From the cell containing the given text, extract its center point as [X, Y] coordinate. 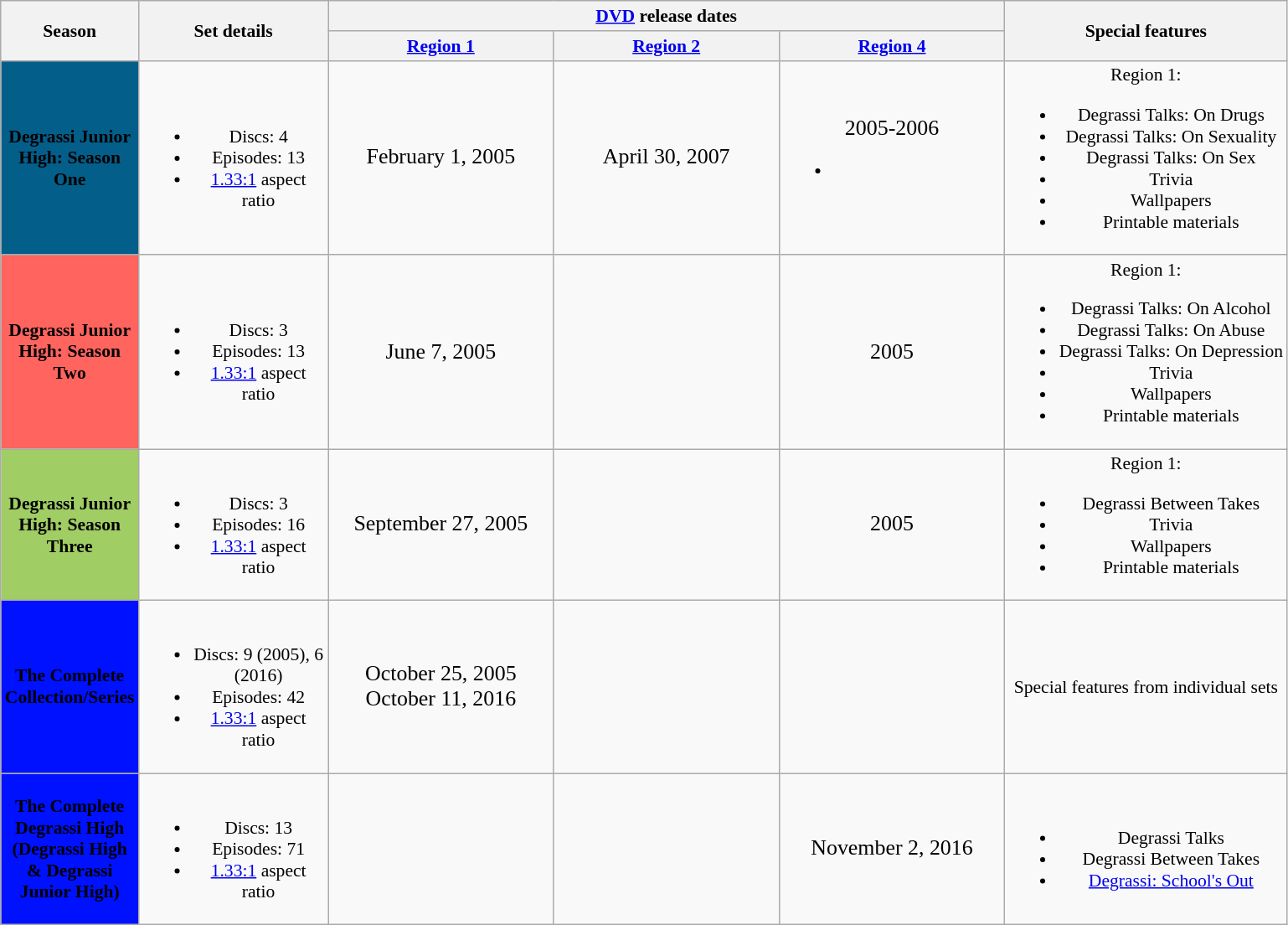
Special features from individual sets [1146, 687]
Region 1 [440, 46]
November 2, 2016 [891, 850]
Region 4 [891, 46]
Set details [234, 30]
Region 1:Degrassi Talks: On DrugsDegrassi Talks: On SexualityDegrassi Talks: On SexTriviaWallpapersPrintable materials [1146, 158]
Special features [1146, 30]
June 7, 2005 [440, 352]
February 1, 2005 [440, 158]
Discs: 13Episodes: 711.33:1 aspect ratio [234, 850]
Discs: 9 (2005), 6 (2016)Episodes: 421.33:1 aspect ratio [234, 687]
The Complete Collection/Series [70, 687]
Region 2 [667, 46]
2005-2006 [891, 158]
Season [70, 30]
April 30, 2007 [667, 158]
October 25, 2005October 11, 2016 [440, 687]
Discs: 3Episodes: 161.33:1 aspect ratio [234, 525]
Region 1:Degrassi Talks: On AlcoholDegrassi Talks: On AbuseDegrassi Talks: On DepressionTriviaWallpapersPrintable materials [1146, 352]
Discs: 3Episodes: 131.33:1 aspect ratio [234, 352]
Degrassi TalksDegrassi Between TakesDegrassi: School's Out [1146, 850]
Degrassi Junior High: Season One [70, 158]
Degrassi Junior High: Season Two [70, 352]
Discs: 4Episodes: 131.33:1 aspect ratio [234, 158]
Region 1:Degrassi Between TakesTriviaWallpapersPrintable materials [1146, 525]
The Complete Degrassi High (Degrassi High & Degrassi Junior High) [70, 850]
Degrassi Junior High: Season Three [70, 525]
September 27, 2005 [440, 525]
DVD release dates [667, 16]
